Find where the given text appears and provide that cell's center as [x, y] coordinate. 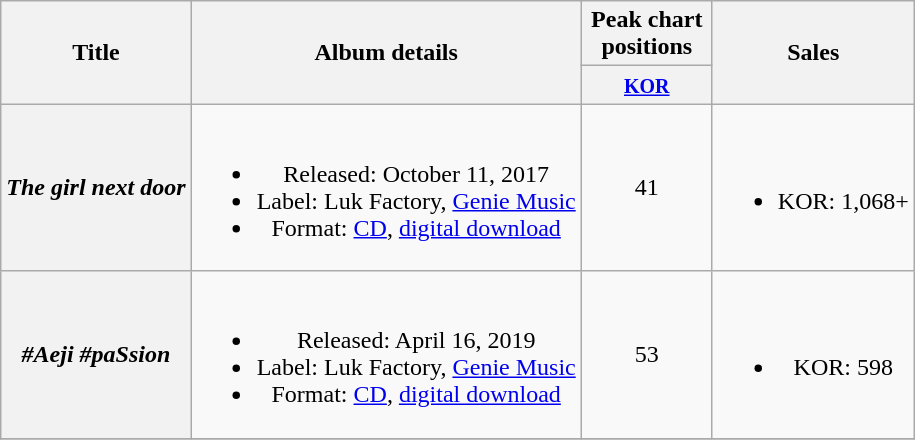
KOR: 1,068+ [813, 188]
Title [96, 52]
Sales [813, 52]
Released: April 16, 2019Label: Luk Factory, Genie MusicFormat: CD, digital download [386, 354]
Released: October 11, 2017Label: Luk Factory, Genie MusicFormat: CD, digital download [386, 188]
KOR [646, 85]
53 [646, 354]
The girl next door [96, 188]
Album details [386, 52]
Peak chart positions [646, 34]
41 [646, 188]
#Aeji #paSsion [96, 354]
KOR: 598 [813, 354]
